Detect which cell encompasses the target text, then output its (X, Y) center coordinate. 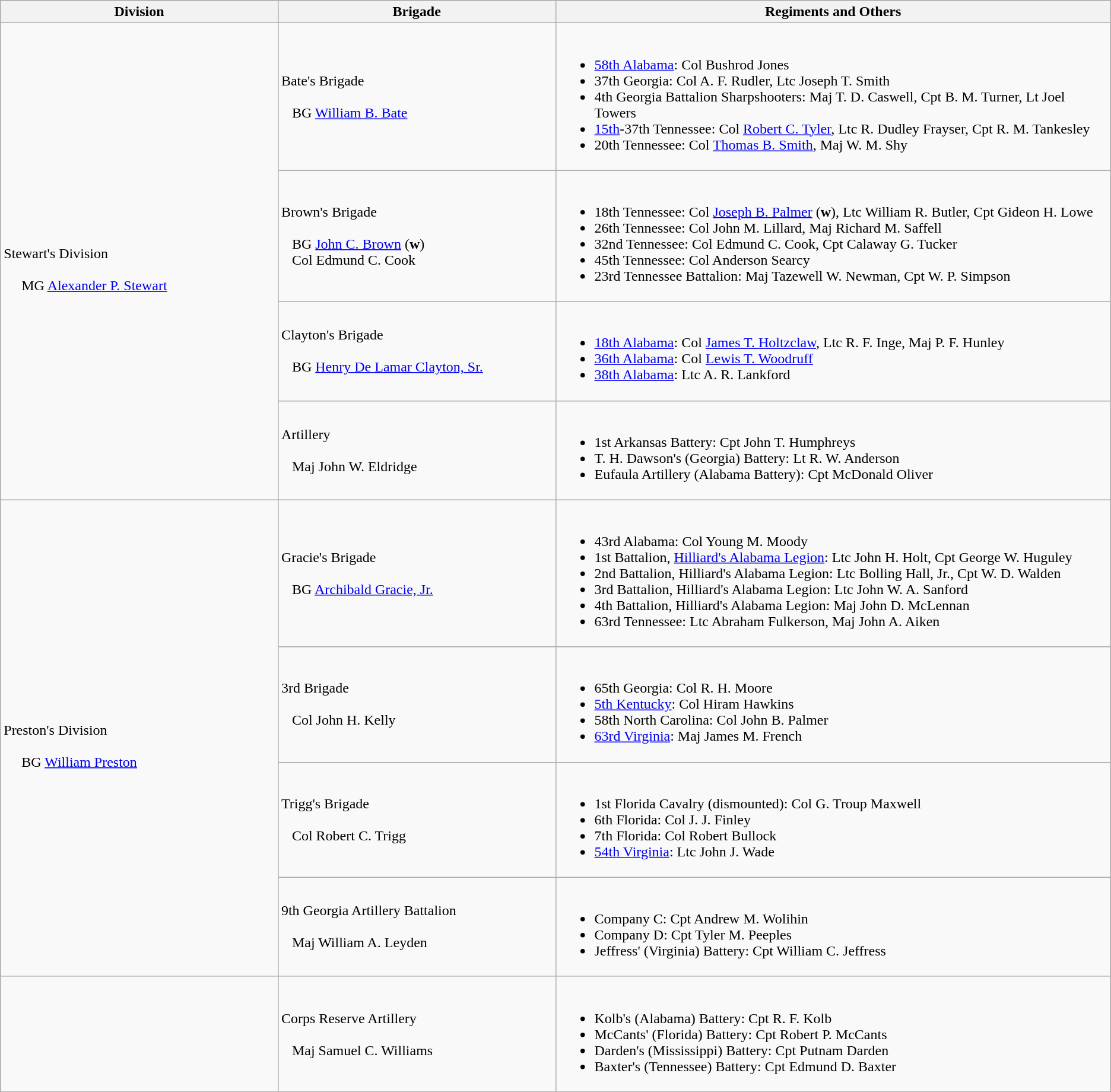
Regiments and Others (833, 12)
Company C: Cpt Andrew M. WolihinCompany D: Cpt Tyler M. PeeplesJeffress' (Virginia) Battery: Cpt William C. Jeffress (833, 927)
9th Georgia Artillery Battalion Maj William A. Leyden (417, 927)
Gracie's Brigade BG Archibald Gracie, Jr. (417, 573)
18th Alabama: Col James T. Holtzclaw, Ltc R. F. Inge, Maj P. F. Hunley36th Alabama: Col Lewis T. Woodruff38th Alabama: Ltc A. R. Lankford (833, 351)
Artillery Maj John W. Eldridge (417, 450)
Preston's Division BG William Preston (139, 738)
Bate's Brigade BG William B. Bate (417, 97)
Brown's Brigade BG John C. Brown (w) Col Edmund C. Cook (417, 236)
Division (139, 12)
Clayton's Brigade BG Henry De Lamar Clayton, Sr. (417, 351)
Stewart's Division MG Alexander P. Stewart (139, 261)
Corps Reserve Artillery Maj Samuel C. Williams (417, 1034)
65th Georgia: Col R. H. Moore5th Kentucky: Col Hiram Hawkins58th North Carolina: Col John B. Palmer63rd Virginia: Maj James M. French (833, 704)
Trigg's Brigade Col Robert C. Trigg (417, 820)
Brigade (417, 12)
1st Florida Cavalry (dismounted): Col G. Troup Maxwell6th Florida: Col J. J. Finley7th Florida: Col Robert Bullock54th Virginia: Ltc John J. Wade (833, 820)
3rd Brigade Col John H. Kelly (417, 704)
